Identify which cell holds the provided text, then report its [x, y] central coordinate. 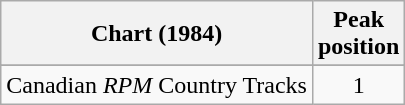
Chart (1984) [157, 34]
1 [358, 85]
Canadian RPM Country Tracks [157, 85]
Peakposition [358, 34]
